Return (x, y) of the center of cell containing provided text 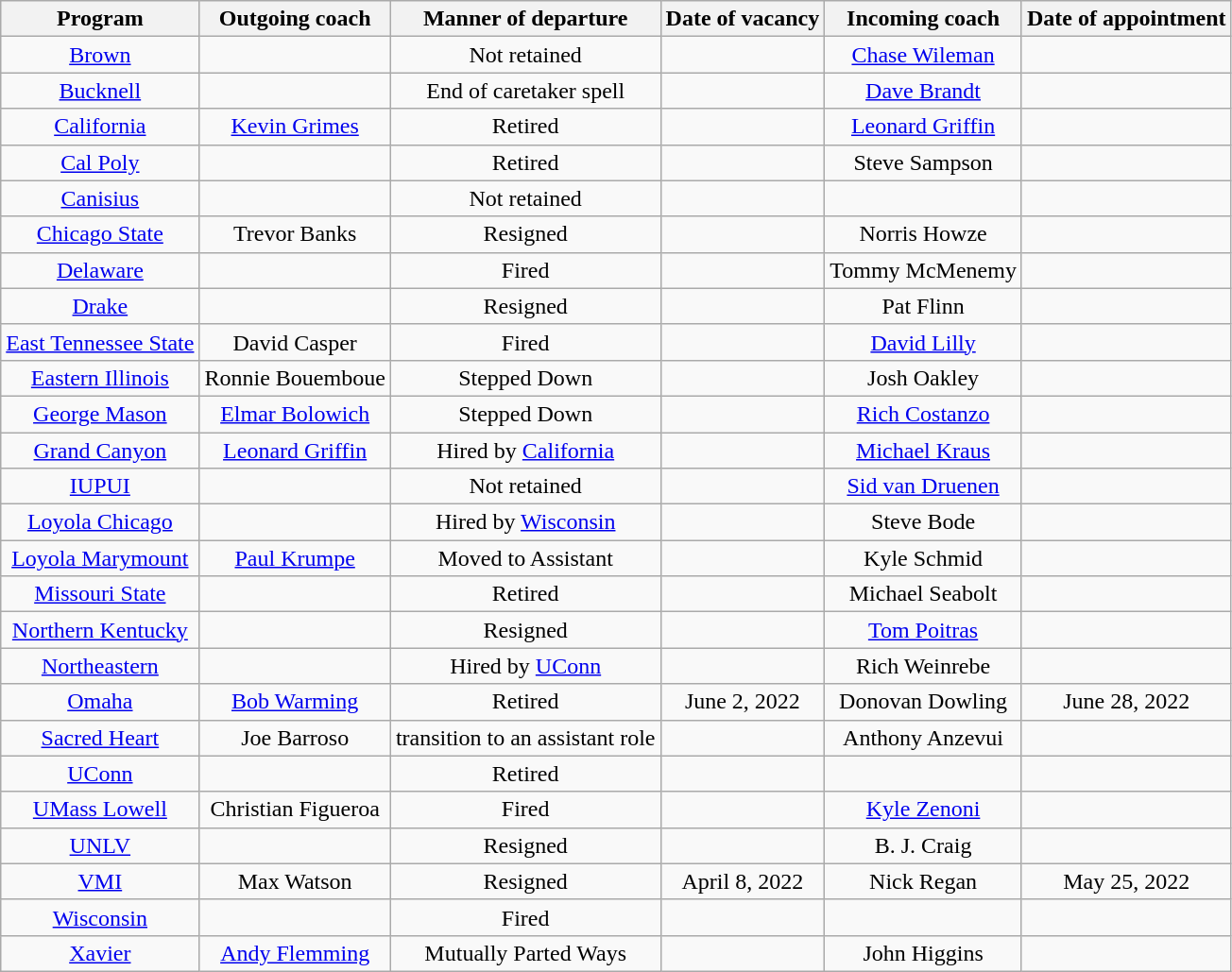
Michael Seabolt (924, 594)
Loyola Marymount (100, 558)
Northeastern (100, 666)
Delaware (100, 270)
John Higgins (924, 953)
Norris Howze (924, 234)
Brown (100, 55)
Steve Bode (924, 522)
VMI (100, 881)
B. J. Craig (924, 845)
George Mason (100, 414)
Program (100, 19)
Kevin Grimes (295, 127)
Kyle Zenoni (924, 810)
Bucknell (100, 91)
June 28, 2022 (1126, 702)
David Casper (295, 342)
East Tennessee State (100, 342)
Joe Barroso (295, 738)
Cal Poly (100, 162)
Omaha (100, 702)
Sid van Druenen (924, 486)
Drake (100, 306)
June 2, 2022 (743, 702)
Chase Wileman (924, 55)
Tommy McMenemy (924, 270)
Rich Weinrebe (924, 666)
UNLV (100, 845)
Elmar Bolowich (295, 414)
Incoming coach (924, 19)
End of caretaker spell (525, 91)
May 25, 2022 (1126, 881)
Nick Regan (924, 881)
Josh Oakley (924, 378)
Hired by UConn (525, 666)
Wisconsin (100, 917)
Michael Kraus (924, 451)
David Lilly (924, 342)
Moved to Assistant (525, 558)
transition to an assistant role (525, 738)
Manner of departure (525, 19)
Date of appointment (1126, 19)
Date of vacancy (743, 19)
Andy Flemming (295, 953)
Donovan Dowling (924, 702)
Hired by California (525, 451)
Hired by Wisconsin (525, 522)
Dave Brandt (924, 91)
Christian Figueroa (295, 810)
Kyle Schmid (924, 558)
Anthony Anzevui (924, 738)
UMass Lowell (100, 810)
Eastern Illinois (100, 378)
Chicago State (100, 234)
Ronnie Bouemboue (295, 378)
Pat Flinn (924, 306)
Trevor Banks (295, 234)
Xavier (100, 953)
Northern Kentucky (100, 630)
Paul Krumpe (295, 558)
IUPUI (100, 486)
Outgoing coach (295, 19)
Max Watson (295, 881)
Missouri State (100, 594)
Loyola Chicago (100, 522)
Grand Canyon (100, 451)
Mutually Parted Ways (525, 953)
Tom Poitras (924, 630)
Sacred Heart (100, 738)
Canisius (100, 198)
April 8, 2022 (743, 881)
UConn (100, 774)
Rich Costanzo (924, 414)
Bob Warming (295, 702)
Steve Sampson (924, 162)
California (100, 127)
